Extract the [x, y] coordinate from the center of the cell holding the provided text.  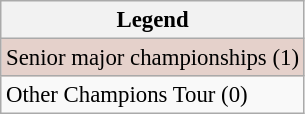
Senior major championships (1) [153, 58]
Legend [153, 20]
Other Champions Tour (0) [153, 95]
